Return the (x, y) coordinate for the center point of the cell that contains the specified text.  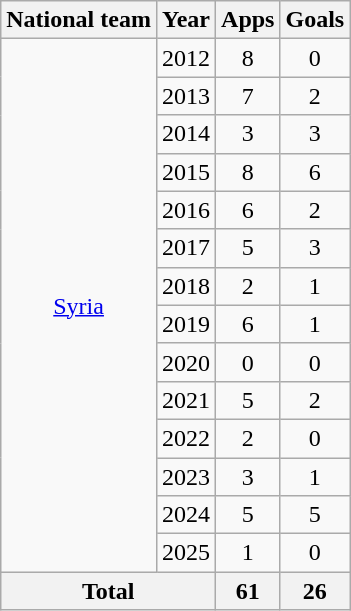
2022 (186, 438)
2023 (186, 477)
61 (248, 591)
Goals (315, 20)
Total (108, 591)
26 (315, 591)
7 (248, 96)
2020 (186, 362)
2021 (186, 400)
Syria (79, 306)
2012 (186, 58)
2014 (186, 134)
National team (79, 20)
2016 (186, 210)
2025 (186, 553)
2015 (186, 172)
2017 (186, 248)
2019 (186, 324)
Year (186, 20)
Apps (248, 20)
2024 (186, 515)
2013 (186, 96)
2018 (186, 286)
